Return (x, y) of the center of cell containing provided text 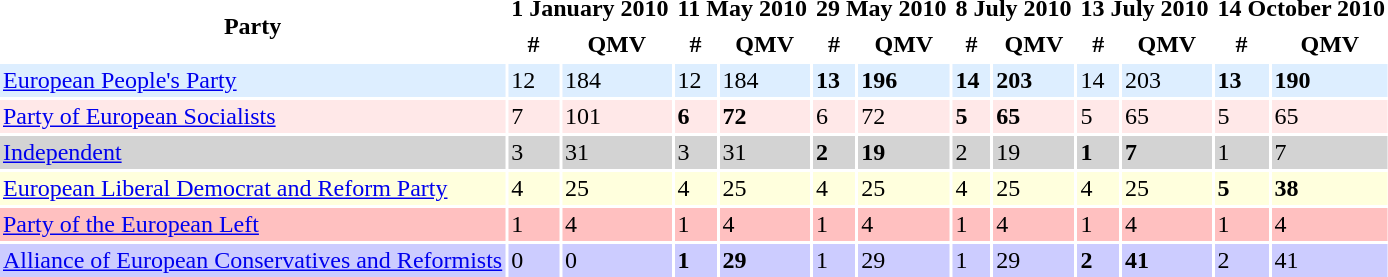
European People's Party (252, 80)
41 (1167, 260)
Alliance of European Conservatives and Reformists (252, 260)
196 (904, 80)
Independent (252, 152)
101 (617, 116)
Party of European Socialists (252, 116)
European Liberal Democrat and Reform Party (252, 188)
Party of the European Left (252, 224)
